Determine the [x, y] coordinate at the center of the cell enclosing the given text.  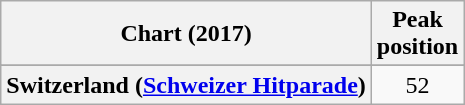
52 [417, 85]
Chart (2017) [186, 34]
Peakposition [417, 34]
Switzerland (Schweizer Hitparade) [186, 85]
